Output the (x, y) coordinate of the center of the cell containing the given text.  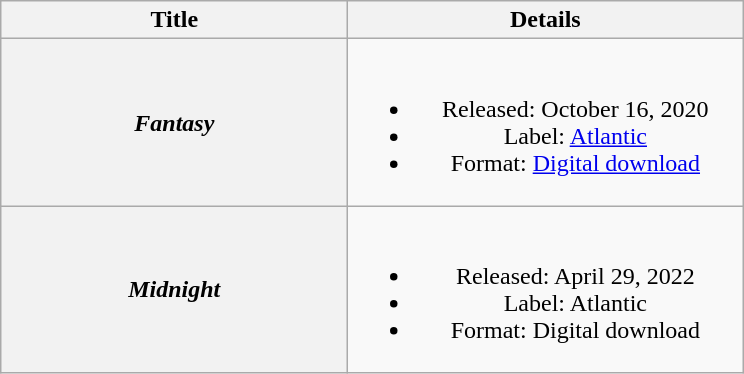
Released: April 29, 2022Label: AtlanticFormat: Digital download (546, 290)
Details (546, 20)
Fantasy (174, 122)
Title (174, 20)
Midnight (174, 290)
Released: October 16, 2020Label: AtlanticFormat: Digital download (546, 122)
